Pinpoint the cell where the given text exists, returning its [x, y] midpoint coordinate. 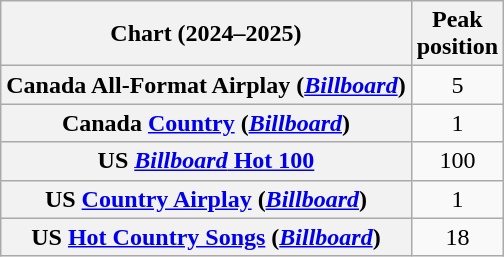
US Hot Country Songs (Billboard) [206, 237]
Canada Country (Billboard) [206, 123]
US Billboard Hot 100 [206, 161]
Chart (2024–2025) [206, 34]
Peakposition [457, 34]
100 [457, 161]
US Country Airplay (Billboard) [206, 199]
5 [457, 85]
18 [457, 237]
Canada All-Format Airplay (Billboard) [206, 85]
